Identify which cell holds the provided text, then report its [X, Y] central coordinate. 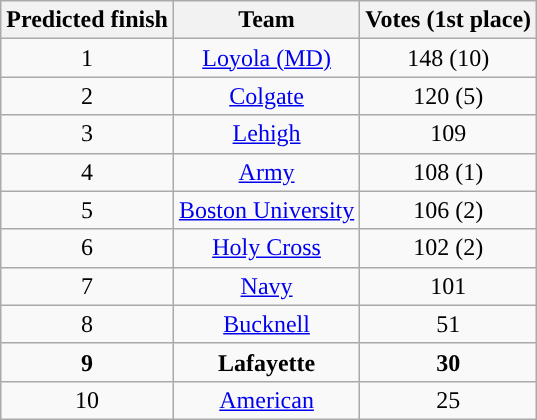
9 [88, 362]
Lafayette [266, 362]
8 [88, 324]
Loyola (MD) [266, 58]
Boston University [266, 210]
Bucknell [266, 324]
Navy [266, 286]
30 [448, 362]
109 [448, 134]
101 [448, 286]
2 [88, 96]
1 [88, 58]
5 [88, 210]
51 [448, 324]
Colgate [266, 96]
3 [88, 134]
Team [266, 20]
7 [88, 286]
148 (10) [448, 58]
Army [266, 172]
120 (5) [448, 96]
10 [88, 400]
Lehigh [266, 134]
108 (1) [448, 172]
106 (2) [448, 210]
102 (2) [448, 248]
American [266, 400]
Predicted finish [88, 20]
Holy Cross [266, 248]
25 [448, 400]
4 [88, 172]
6 [88, 248]
Votes (1st place) [448, 20]
